Identify which cell holds the provided text, then report its (X, Y) central coordinate. 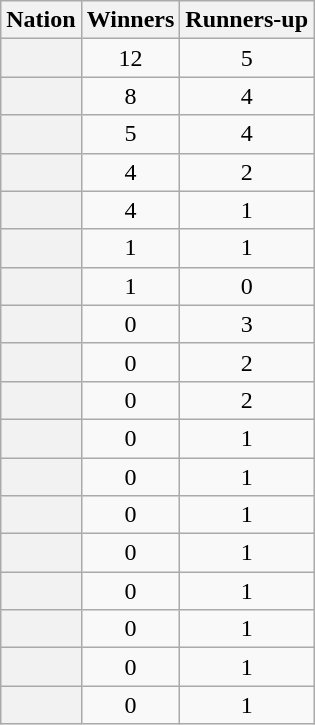
Nation (41, 20)
Winners (130, 20)
Runners-up (247, 20)
12 (130, 58)
8 (130, 96)
3 (247, 324)
